Capture the cell that displays the provided text and extract its [X, Y] central coordinate. 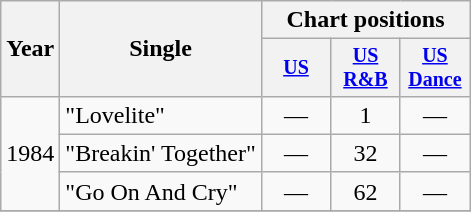
1984 [30, 153]
US [296, 68]
"Breakin' Together" [160, 153]
62 [366, 191]
USDance [434, 68]
Year [30, 49]
"Go On And Cry" [160, 191]
32 [366, 153]
"Lovelite" [160, 115]
1 [366, 115]
USR&B [366, 68]
Chart positions [365, 20]
Single [160, 49]
